Pinpoint the cell where the given text exists, returning its [X, Y] midpoint coordinate. 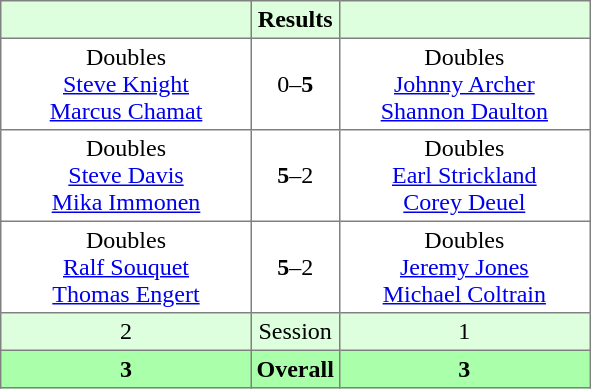
DoublesJohnny ArcherShannon Daulton [464, 84]
DoublesRalf SouquetThomas Engert [126, 267]
2 [126, 332]
0–5 [295, 84]
DoublesSteve DavisMika Immonen [126, 176]
DoublesJeremy JonesMichael Coltrain [464, 267]
DoublesSteve KnightMarcus Chamat [126, 84]
1 [464, 332]
DoublesEarl StricklandCorey Deuel [464, 176]
Overall [295, 369]
Session [295, 332]
Results [295, 20]
